Determine the [x, y] coordinate at the center of the cell enclosing the given text.  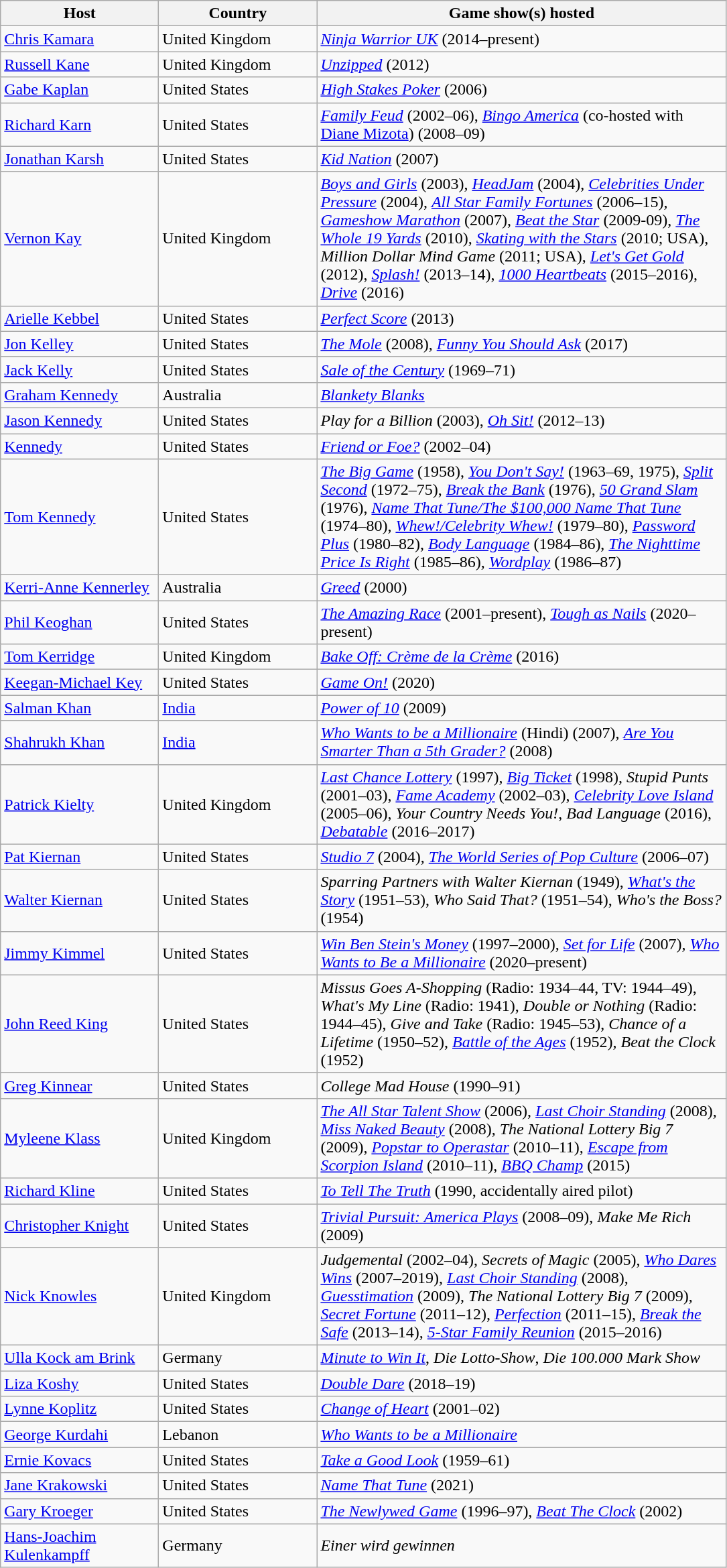
Play for a Billion (2003), Oh Sit! (2012–13) [521, 420]
Richard Karn [80, 125]
Walter Kiernan [80, 900]
Jack Kelly [80, 369]
Change of Heart (2001–02) [521, 1409]
John Reed King [80, 1024]
Blankety Blanks [521, 395]
Lynne Koplitz [80, 1409]
Studio 7 (2004), The World Series of Pop Culture (2006–07) [521, 857]
Unzipped (2012) [521, 64]
Ninja Warrior UK (2014–present) [521, 39]
High Stakes Poker (2006) [521, 90]
Bake Off: Crème de la Crème (2016) [521, 657]
Perfect Score (2013) [521, 318]
Patrick Kielty [80, 804]
Vernon Kay [80, 239]
Hans-Joachim Kulenkampff [80, 1546]
College Mad House (1990–91) [521, 1085]
Trivial Pursuit: America Plays (2008–09), Make Me Rich (2009) [521, 1225]
Richard Kline [80, 1191]
To Tell The Truth (1990, accidentally aired pilot) [521, 1191]
Game On! (2020) [521, 682]
Gabe Kaplan [80, 90]
The Mole (2008), Funny You Should Ask (2017) [521, 344]
Pat Kiernan [80, 857]
Ulla Kock am Brink [80, 1358]
Einer wird gewinnen [521, 1546]
Kerri-Anne Kennerley [80, 588]
Country [238, 13]
Name That Tune (2021) [521, 1486]
Chris Kamara [80, 39]
Win Ben Stein's Money (1997–2000), Set for Life (2007), Who Wants to Be a Millionaire (2020–present) [521, 953]
Gary Kroeger [80, 1511]
Tom Kennedy [80, 518]
Minute to Win It, Die Lotto-Show, Die 100.000 Mark Show [521, 1358]
Family Feud (2002–06), Bingo America (co-hosted with Diane Mizota) (2008–09) [521, 125]
Phil Keoghan [80, 622]
Shahrukh Khan [80, 743]
Host [80, 13]
Greed (2000) [521, 588]
Salman Khan [80, 708]
Tom Kerridge [80, 657]
Sparring Partners with Walter Kiernan (1949), What's the Story (1951–53), Who Said That? (1951–54), Who's the Boss? (1954) [521, 900]
Power of 10 (2009) [521, 708]
Liza Koshy [80, 1384]
Graham Kennedy [80, 395]
Christopher Knight [80, 1225]
Jimmy Kimmel [80, 953]
Kennedy [80, 446]
Jon Kelley [80, 344]
Russell Kane [80, 64]
Kid Nation (2007) [521, 159]
Who Wants to be a Millionaire (Hindi) (2007), Are You Smarter Than a 5th Grader? (2008) [521, 743]
Ernie Kovacs [80, 1460]
Friend or Foe? (2002–04) [521, 446]
Keegan-Michael Key [80, 682]
Double Dare (2018–19) [521, 1384]
Jonathan Karsh [80, 159]
Jason Kennedy [80, 420]
Jane Krakowski [80, 1486]
Greg Kinnear [80, 1085]
Game show(s) hosted [521, 13]
The Amazing Race (2001–present), Tough as Nails (2020–present) [521, 622]
The Newlywed Game (1996–97), Beat The Clock (2002) [521, 1511]
Arielle Kebbel [80, 318]
Myleene Klass [80, 1138]
Lebanon [238, 1435]
Take a Good Look (1959–61) [521, 1460]
George Kurdahi [80, 1435]
Nick Knowles [80, 1296]
Sale of the Century (1969–71) [521, 369]
Who Wants to be a Millionaire [521, 1435]
